Pinpoint the cell where the given text exists, returning its [X, Y] midpoint coordinate. 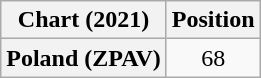
Chart (2021) [84, 20]
Poland (ZPAV) [84, 58]
Position [213, 20]
68 [213, 58]
